Capture the cell that displays the provided text and extract its (X, Y) central coordinate. 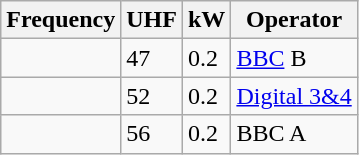
56 (152, 134)
BBC B (294, 58)
47 (152, 58)
BBC A (294, 134)
Operator (294, 20)
kW (206, 20)
Frequency (61, 20)
UHF (152, 20)
52 (152, 96)
Digital 3&4 (294, 96)
